Output the [X, Y] coordinate of the center of the cell containing the given text.  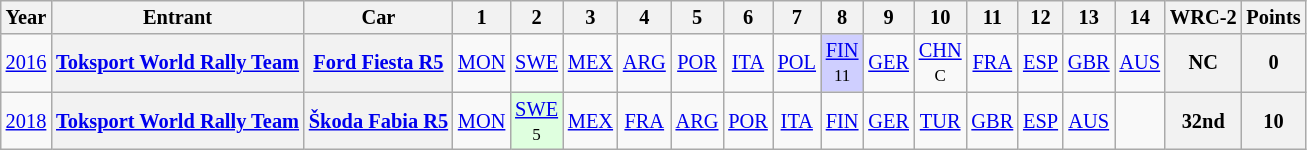
14 [1139, 17]
Škoda Fabia R5 [378, 121]
POL [797, 63]
2018 [26, 121]
FIN11 [842, 63]
NC [1203, 63]
FIN [842, 121]
SWE [536, 63]
12 [1040, 17]
TUR [940, 121]
SWE5 [536, 121]
Ford Fiesta R5 [378, 63]
11 [993, 17]
Year [26, 17]
WRC-2 [1203, 17]
2016 [26, 63]
13 [1089, 17]
CHNC [940, 63]
8 [842, 17]
0 [1273, 63]
Entrant [178, 17]
3 [590, 17]
Points [1273, 17]
1 [482, 17]
Car [378, 17]
32nd [1203, 121]
5 [698, 17]
6 [748, 17]
9 [888, 17]
7 [797, 17]
2 [536, 17]
4 [644, 17]
